Capture the cell that displays the provided text and extract its [X, Y] central coordinate. 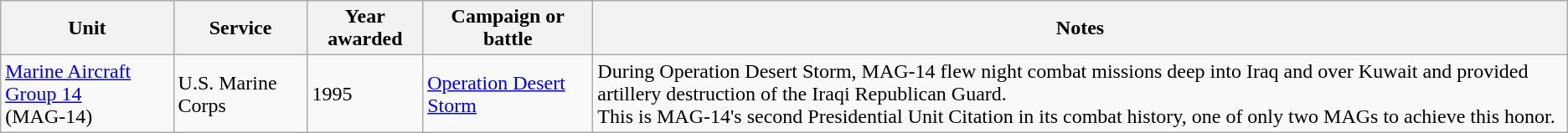
Year awarded [365, 28]
Operation Desert Storm [508, 94]
Service [240, 28]
Marine Aircraft Group 14(MAG-14) [87, 94]
1995 [365, 94]
Unit [87, 28]
U.S. Marine Corps [240, 94]
Notes [1081, 28]
Campaign or battle [508, 28]
